Pinpoint the cell where the given text exists, returning its (x, y) midpoint coordinate. 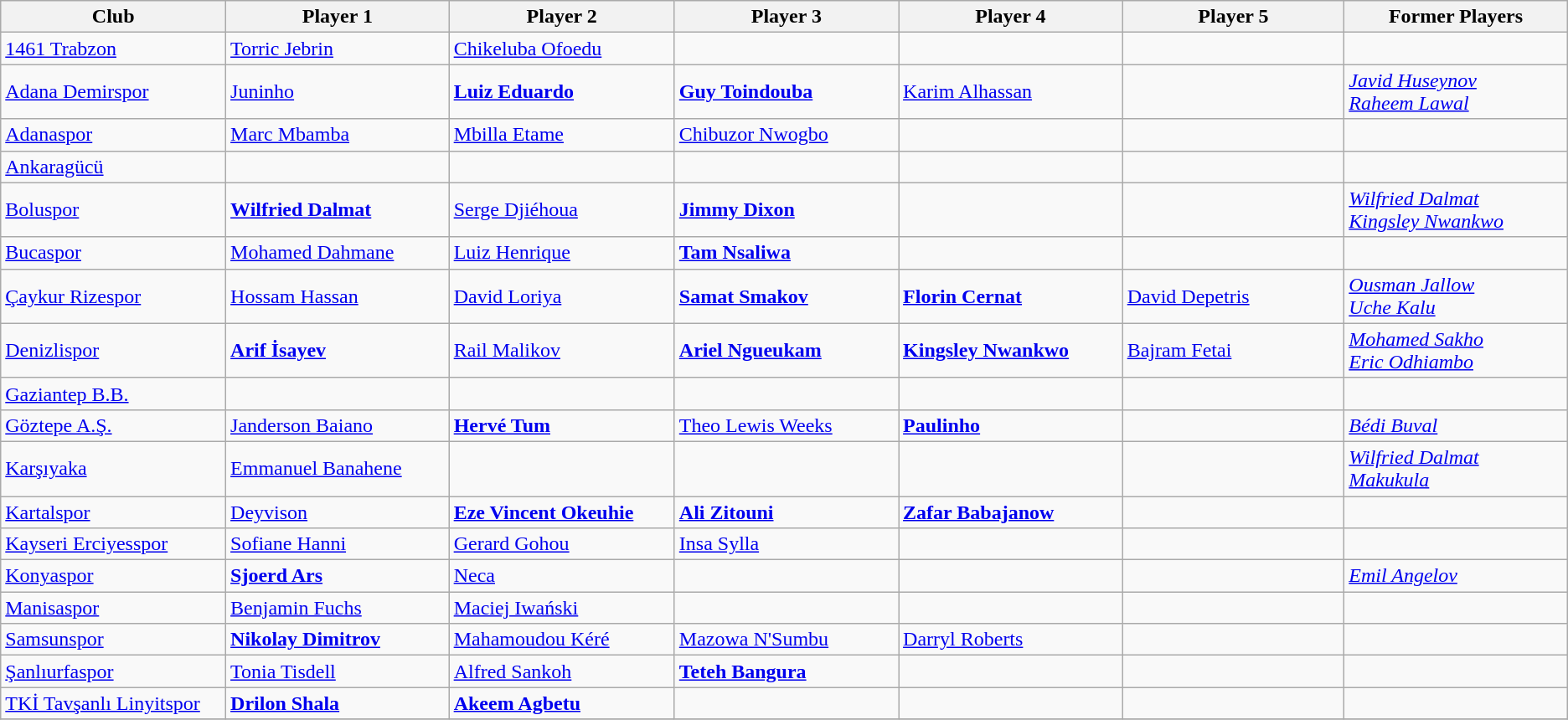
Neca (561, 576)
Wilfried Dalmat (338, 209)
Former Players (1456, 17)
Adanaspor (114, 135)
Boluspor (114, 209)
Rail Malikov (561, 350)
Janderson Baiano (338, 425)
Tonia Tisdell (338, 671)
Manisaspor (114, 608)
Player 4 (1011, 17)
Florin Cernat (1011, 296)
Wilfried Dalmat Kingsley Nwankwo (1456, 209)
Drilon Shala (338, 703)
Hervé Tum (561, 425)
Kartalspor (114, 512)
Bajram Fetai (1233, 350)
Konyaspor (114, 576)
Emmanuel Banahene (338, 469)
Göztepe A.Ş. (114, 425)
Tam Nsaliwa (786, 253)
Mohamed Dahmane (338, 253)
Adana Demirspor (114, 92)
Ankaragücü (114, 167)
Karşıyaka (114, 469)
Serge Djiéhoua (561, 209)
TKİ Tavşanlı Linyitspor (114, 703)
David Loriya (561, 296)
Insa Sylla (786, 544)
Benjamin Fuchs (338, 608)
Mahamoudou Kéré (561, 640)
Ariel Ngueukam (786, 350)
Teteh Bangura (786, 671)
Hossam Hassan (338, 296)
Ali Zitouni (786, 512)
Akeem Agbetu (561, 703)
Kayseri Erciyesspor (114, 544)
David Depetris (1233, 296)
Denizlispor (114, 350)
Şanlıurfaspor (114, 671)
Chibuzor Nwogbo (786, 135)
Ousman Jallow Uche Kalu (1456, 296)
Gerard Gohou (561, 544)
Darryl Roberts (1011, 640)
Torric Jebrin (338, 49)
Player 5 (1233, 17)
Guy Toindouba (786, 92)
Nikolay Dimitrov (338, 640)
Javid Huseynov Raheem Lawal (1456, 92)
Wilfried Dalmat Makukula (1456, 469)
Mazowa N'Sumbu (786, 640)
Emil Angelov (1456, 576)
Çaykur Rizespor (114, 296)
Luiz Eduardo (561, 92)
Marc Mbamba (338, 135)
Club (114, 17)
Bédi Buval (1456, 425)
Player 3 (786, 17)
Sjoerd Ars (338, 576)
1461 Trabzon (114, 49)
Theo Lewis Weeks (786, 425)
Juninho (338, 92)
Zafar Babajanow (1011, 512)
Player 2 (561, 17)
Maciej Iwański (561, 608)
Deyvison (338, 512)
Bucaspor (114, 253)
Gaziantep B.B. (114, 393)
Karim Alhassan (1011, 92)
Samat Smakov (786, 296)
Kingsley Nwankwo (1011, 350)
Mbilla Etame (561, 135)
Mohamed Sakho Eric Odhiambo (1456, 350)
Alfred Sankoh (561, 671)
Arif İsayev (338, 350)
Sofiane Hanni (338, 544)
Luiz Henrique (561, 253)
Paulinho (1011, 425)
Chikeluba Ofoedu (561, 49)
Eze Vincent Okeuhie (561, 512)
Jimmy Dixon (786, 209)
Player 1 (338, 17)
Samsunspor (114, 640)
